Identify which cell holds the provided text, then report its (X, Y) central coordinate. 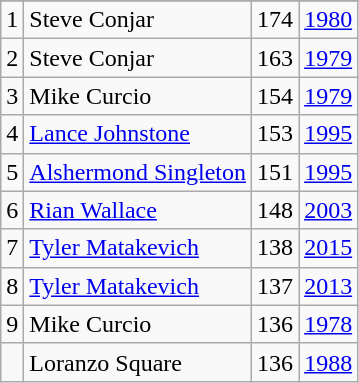
Lance Johnstone (138, 134)
163 (276, 58)
2003 (328, 210)
1980 (328, 20)
2 (12, 58)
Alshermond Singleton (138, 172)
174 (276, 20)
Rian Wallace (138, 210)
4 (12, 134)
2015 (328, 248)
138 (276, 248)
2013 (328, 286)
Loranzo Square (138, 362)
7 (12, 248)
6 (12, 210)
5 (12, 172)
154 (276, 96)
151 (276, 172)
1978 (328, 324)
8 (12, 286)
3 (12, 96)
1 (12, 20)
153 (276, 134)
1988 (328, 362)
137 (276, 286)
9 (12, 324)
148 (276, 210)
